Determine the [x, y] coordinate at the center of the cell enclosing the given text.  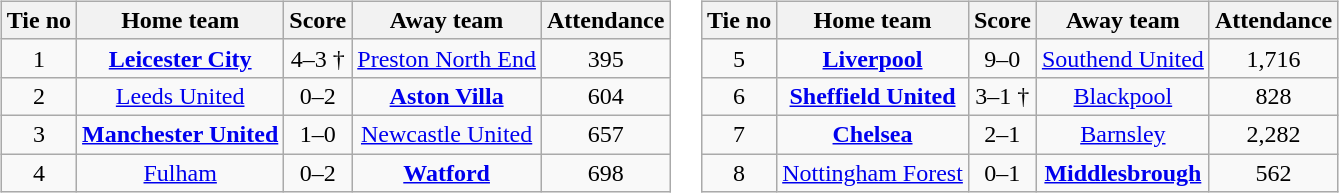
Nottingham Forest [873, 173]
0–1 [1002, 173]
657 [605, 134]
Leeds United [180, 96]
Sheffield United [873, 96]
562 [1273, 173]
1,716 [1273, 58]
Watford [447, 173]
9–0 [1002, 58]
Blackpool [1122, 96]
Manchester United [180, 134]
7 [738, 134]
Middlesbrough [1122, 173]
8 [738, 173]
3 [38, 134]
604 [605, 96]
Barnsley [1122, 134]
2 [38, 96]
6 [738, 96]
Southend United [1122, 58]
Preston North End [447, 58]
4 [38, 173]
698 [605, 173]
1 [38, 58]
2–1 [1002, 134]
Aston Villa [447, 96]
4–3 † [318, 58]
2,282 [1273, 134]
Newcastle United [447, 134]
395 [605, 58]
5 [738, 58]
Chelsea [873, 134]
1–0 [318, 134]
Liverpool [873, 58]
828 [1273, 96]
3–1 † [1002, 96]
Fulham [180, 173]
Leicester City [180, 58]
